Identify which cell holds the provided text, then report its [X, Y] central coordinate. 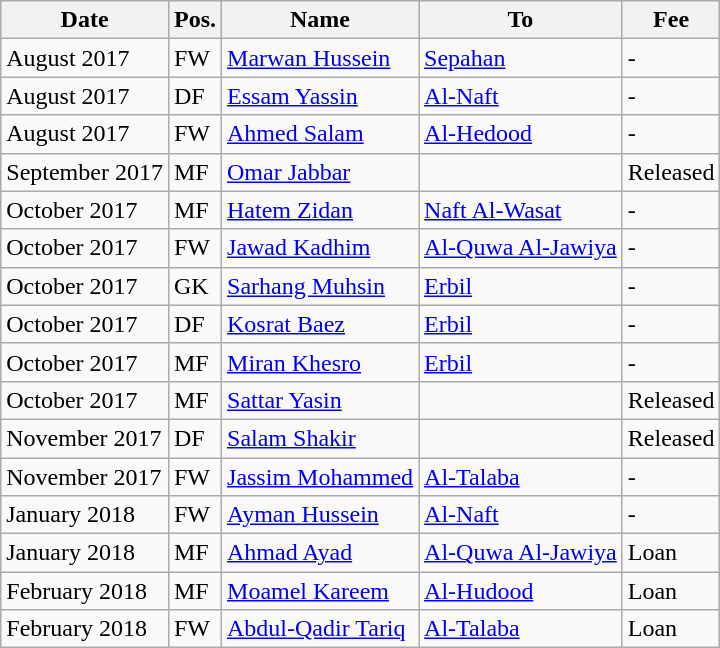
Miran Khesro [320, 362]
Ayman Hussein [320, 515]
To [521, 20]
Ahmed Salam [320, 134]
Naft Al-Wasat [521, 210]
Kosrat Baez [320, 324]
Date [85, 20]
Ahmad Ayad [320, 553]
Sarhang Muhsin [320, 286]
Salam Shakir [320, 438]
Essam Yassin [320, 96]
Al-Hedood [521, 134]
Sattar Yasin [320, 400]
Name [320, 20]
Jassim Mohammed [320, 477]
Al-Hudood [521, 591]
Moamel Kareem [320, 591]
Hatem Zidan [320, 210]
Marwan Hussein [320, 58]
Omar Jabbar [320, 172]
Fee [671, 20]
Sepahan [521, 58]
GK [194, 286]
Pos. [194, 20]
Jawad Kadhim [320, 248]
Abdul-Qadir Tariq [320, 629]
September 2017 [85, 172]
